Output the (X, Y) coordinate of the center of the cell containing the given text.  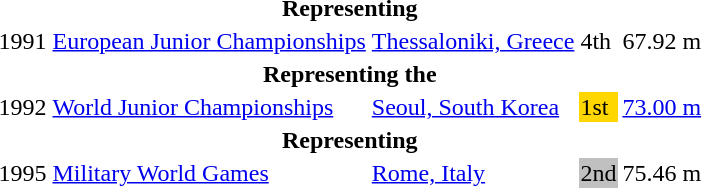
1st (598, 107)
Rome, Italy (473, 173)
Seoul, South Korea (473, 107)
2nd (598, 173)
4th (598, 41)
Thessaloniki, Greece (473, 41)
European Junior Championships (209, 41)
Military World Games (209, 173)
World Junior Championships (209, 107)
